Determine the (X, Y) coordinate at the center of the cell enclosing the given text.  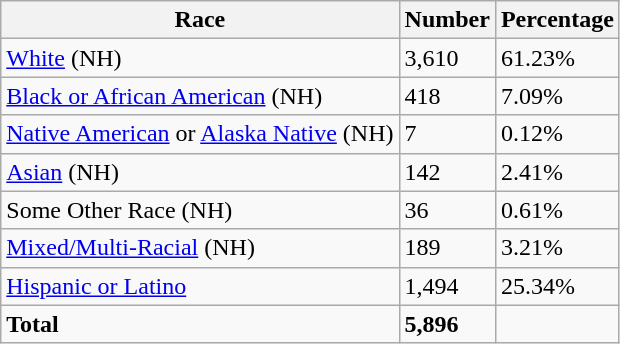
7.09% (557, 96)
189 (447, 248)
25.34% (557, 286)
3,610 (447, 58)
5,896 (447, 324)
142 (447, 172)
Asian (NH) (200, 172)
418 (447, 96)
White (NH) (200, 58)
Total (200, 324)
Some Other Race (NH) (200, 210)
7 (447, 134)
Hispanic or Latino (200, 286)
Native American or Alaska Native (NH) (200, 134)
Race (200, 20)
1,494 (447, 286)
61.23% (557, 58)
36 (447, 210)
Number (447, 20)
Percentage (557, 20)
Black or African American (NH) (200, 96)
0.61% (557, 210)
3.21% (557, 248)
2.41% (557, 172)
0.12% (557, 134)
Mixed/Multi-Racial (NH) (200, 248)
